Provide the [x, y] coordinate of the cell's center where the given text is located.  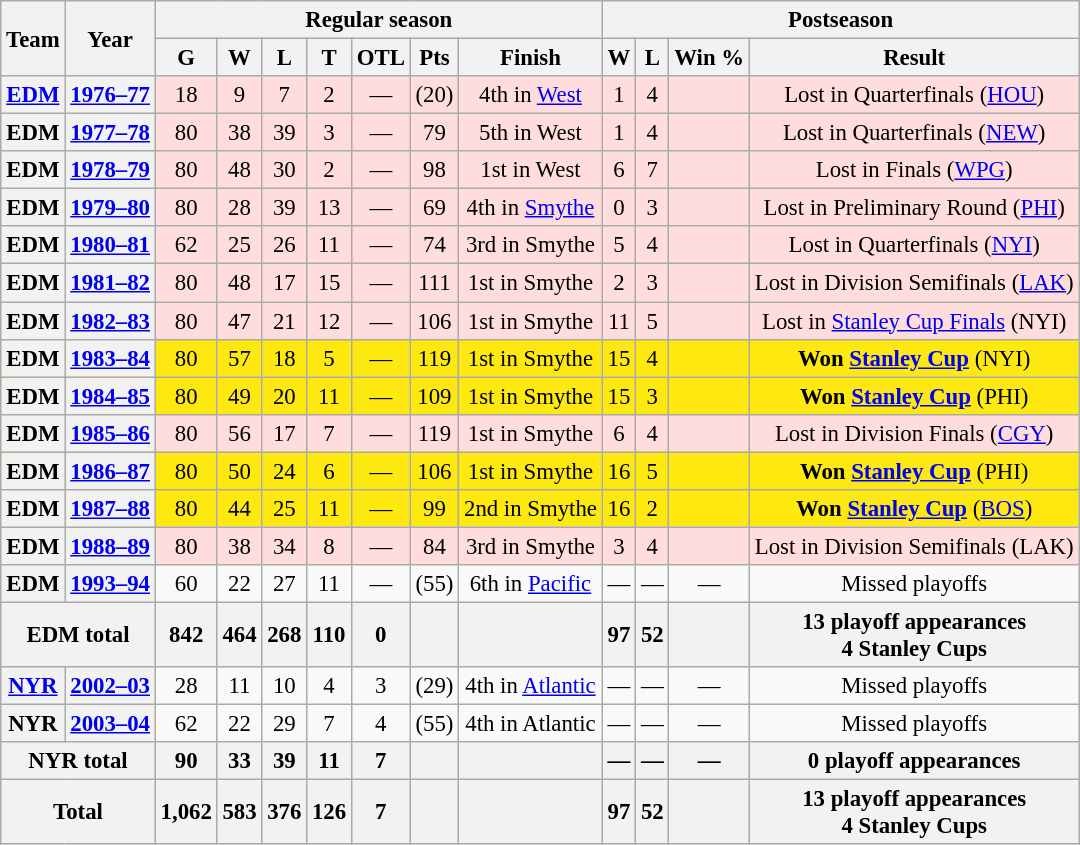
Lost in Finals (WPG) [914, 170]
8 [330, 546]
Postseason [840, 20]
Lost in Quarterfinals (NEW) [914, 133]
1987–88 [110, 509]
Team [33, 38]
1984–85 [110, 396]
30 [284, 170]
376 [284, 812]
56 [240, 433]
1978–79 [110, 170]
99 [434, 509]
98 [434, 170]
Won Stanley Cup (BOS) [914, 509]
33 [240, 761]
0 playoff appearances [914, 761]
84 [434, 546]
4th in West [531, 95]
1980–81 [110, 245]
4th in Smythe [531, 208]
10 [284, 686]
Year [110, 38]
Pts [434, 58]
Lost in Stanley Cup Finals (NYI) [914, 321]
1st in West [531, 170]
26 [284, 245]
34 [284, 546]
T [330, 58]
1988–89 [110, 546]
109 [434, 396]
1986–87 [110, 471]
1976–77 [110, 95]
1983–84 [110, 358]
110 [330, 634]
Result [914, 58]
20 [284, 396]
NYR total [78, 761]
842 [186, 634]
126 [330, 812]
(20) [434, 95]
6th in Pacific [531, 584]
EDM total [78, 634]
Lost in Quarterfinals (NYI) [914, 245]
Won Stanley Cup (NYI) [914, 358]
60 [186, 584]
1979–80 [110, 208]
Lost in Preliminary Round (PHI) [914, 208]
1977–78 [110, 133]
2003–04 [110, 724]
2002–03 [110, 686]
583 [240, 812]
464 [240, 634]
G [186, 58]
47 [240, 321]
268 [284, 634]
OTL [380, 58]
49 [240, 396]
44 [240, 509]
1982–83 [110, 321]
Win % [709, 58]
2nd in Smythe [531, 509]
74 [434, 245]
57 [240, 358]
24 [284, 471]
Lost in Division Finals (CGY) [914, 433]
13 [330, 208]
1981–82 [110, 283]
1993–94 [110, 584]
Finish [531, 58]
69 [434, 208]
1,062 [186, 812]
Total [78, 812]
1985–86 [110, 433]
27 [284, 584]
90 [186, 761]
111 [434, 283]
9 [240, 95]
21 [284, 321]
5th in West [531, 133]
79 [434, 133]
12 [330, 321]
Lost in Quarterfinals (HOU) [914, 95]
29 [284, 724]
(29) [434, 686]
50 [240, 471]
Regular season [378, 20]
